Search for the cell housing the specified text and yield its (X, Y) center coordinate. 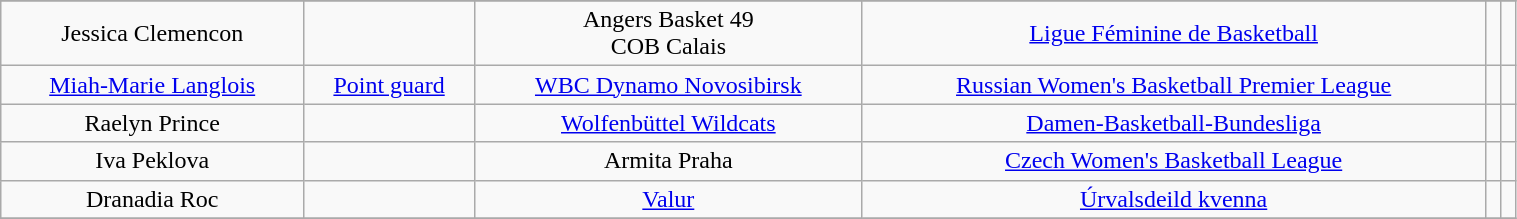
Dranadia Roc (152, 199)
Wolfenbüttel Wildcats (668, 123)
Czech Women's Basketball League (1174, 161)
Armita Praha (668, 161)
Jessica Clemencon (152, 34)
Úrvalsdeild kvenna (1174, 199)
Iva Peklova (152, 161)
Point guard (390, 85)
Angers Basket 49COB Calais (668, 34)
Miah-Marie Langlois (152, 85)
Damen-Basketball-Bundesliga (1174, 123)
Valur (668, 199)
WBC Dynamo Novosibirsk (668, 85)
Ligue Féminine de Basketball (1174, 34)
Raelyn Prince (152, 123)
Russian Women's Basketball Premier League (1174, 85)
